Output the [X, Y] coordinate of the center of the cell containing the given text.  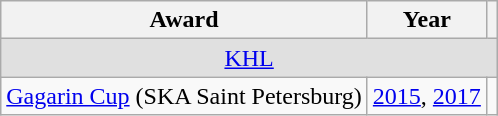
Gagarin Cup (SKA Saint Petersburg) [184, 96]
Award [184, 20]
2015, 2017 [426, 96]
Year [426, 20]
KHL [250, 58]
